Pinpoint the cell where the given text exists, returning its (x, y) midpoint coordinate. 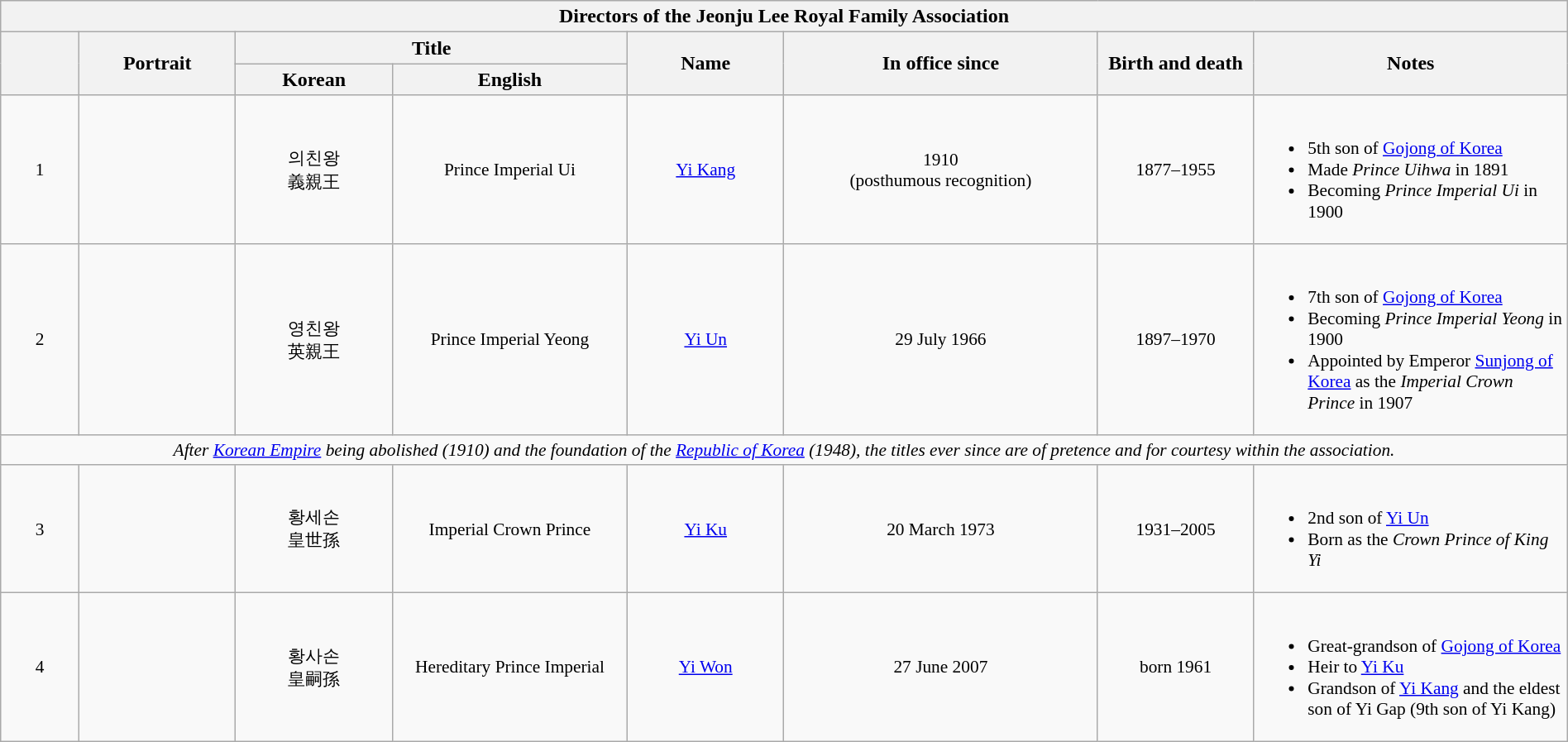
1931–2005 (1176, 529)
4 (40, 668)
Imperial Crown Prince (509, 529)
Yi Won (706, 668)
Name (706, 64)
Title (432, 48)
영친왕英親王 (314, 339)
1910(posthumous recognition) (941, 170)
In office since (941, 64)
1877–1955 (1176, 170)
7th son of Gojong of KoreaBecoming Prince Imperial Yeong in 1900Appointed by Emperor Sunjong of Korea as the Imperial Crown Prince in 1907 (1411, 339)
Birth and death (1176, 64)
2 (40, 339)
Great-grandson of Gojong of KoreaHeir to Yi KuGrandson of Yi Kang and the eldest son of Yi Gap (9th son of Yi Kang) (1411, 668)
Prince Imperial Ui (509, 170)
Notes (1411, 64)
Hereditary Prince Imperial (509, 668)
1 (40, 170)
Korean (314, 79)
황세손皇世孫 (314, 529)
English (509, 79)
3 (40, 529)
황사손皇嗣孫 (314, 668)
29 July 1966 (941, 339)
Yi Un (706, 339)
의친왕義親王 (314, 170)
born 1961 (1176, 668)
5th son of Gojong of KoreaMade Prince Uihwa in 1891Becoming Prince Imperial Ui in 1900 (1411, 170)
2nd son of Yi UnBorn as the Crown Prince of King Yi (1411, 529)
27 June 2007 (941, 668)
Portrait (157, 64)
Yi Kang (706, 170)
20 March 1973 (941, 529)
Prince Imperial Yeong (509, 339)
Yi Ku (706, 529)
1897–1970 (1176, 339)
Directors of the Jeonju Lee Royal Family Association (784, 17)
